Capture the cell that displays the provided text and extract its (X, Y) central coordinate. 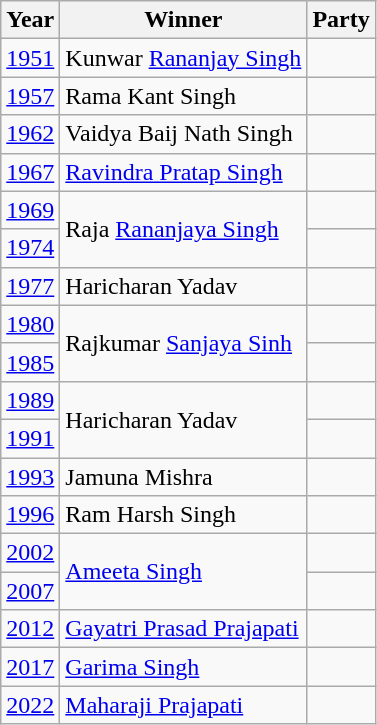
1967 (30, 172)
1962 (30, 134)
1969 (30, 210)
Vaidya Baij Nath Singh (184, 134)
Gayatri Prasad Prajapati (184, 629)
Raja Rananjaya Singh (184, 229)
1996 (30, 515)
Rama Kant Singh (184, 96)
1989 (30, 400)
1951 (30, 58)
1977 (30, 286)
1974 (30, 248)
2022 (30, 705)
1991 (30, 438)
1980 (30, 324)
Ameeta Singh (184, 572)
Winner (184, 20)
Jamuna Mishra (184, 477)
Kunwar Rananjay Singh (184, 58)
Party (341, 20)
2012 (30, 629)
Year (30, 20)
Garima Singh (184, 667)
2017 (30, 667)
Maharaji Prajapati (184, 705)
1985 (30, 362)
Rajkumar Sanjaya Sinh (184, 343)
2002 (30, 553)
1993 (30, 477)
1957 (30, 96)
Ram Harsh Singh (184, 515)
Ravindra Pratap Singh (184, 172)
2007 (30, 591)
